Pinpoint the cell where the given text exists, returning its (x, y) midpoint coordinate. 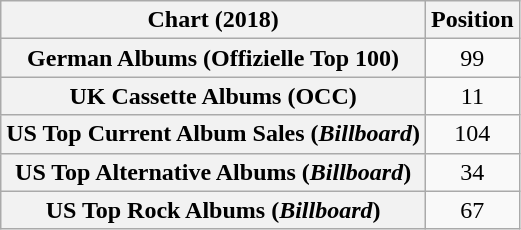
67 (472, 210)
Chart (2018) (214, 20)
99 (472, 58)
US Top Current Album Sales (Billboard) (214, 134)
US Top Alternative Albums (Billboard) (214, 172)
German Albums (Offizielle Top 100) (214, 58)
UK Cassette Albums (OCC) (214, 96)
104 (472, 134)
US Top Rock Albums (Billboard) (214, 210)
34 (472, 172)
Position (472, 20)
11 (472, 96)
